Detect which cell encompasses the target text, then output its [x, y] center coordinate. 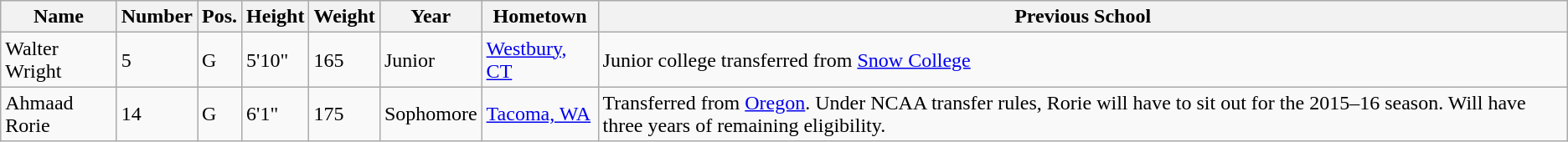
Weight [344, 17]
Tacoma, WA [539, 114]
5'10" [276, 60]
Year [431, 17]
Hometown [539, 17]
Pos. [219, 17]
175 [344, 114]
Number [157, 17]
Junior college transferred from Snow College [1082, 60]
14 [157, 114]
Junior [431, 60]
5 [157, 60]
Ahmaad Rorie [59, 114]
6'1" [276, 114]
Westbury, CT [539, 60]
Name [59, 17]
165 [344, 60]
Previous School [1082, 17]
Height [276, 17]
Sophomore [431, 114]
Walter Wright [59, 60]
